Locate the cell with the specified text and output its [x, y] center coordinate. 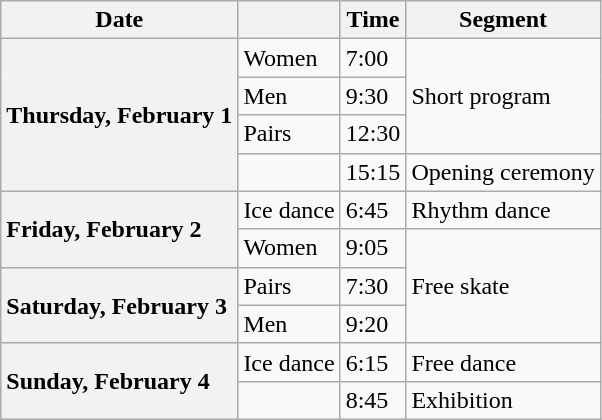
15:15 [373, 172]
Free dance [503, 362]
Opening ceremony [503, 172]
Free skate [503, 286]
Sunday, February 4 [120, 381]
Friday, February 2 [120, 229]
7:00 [373, 58]
Short program [503, 96]
Time [373, 20]
Segment [503, 20]
Date [120, 20]
6:15 [373, 362]
Rhythm dance [503, 210]
9:05 [373, 248]
6:45 [373, 210]
9:20 [373, 324]
8:45 [373, 400]
9:30 [373, 96]
Exhibition [503, 400]
12:30 [373, 134]
7:30 [373, 286]
Thursday, February 1 [120, 115]
Saturday, February 3 [120, 305]
